From the cell containing the given text, extract its center point as (x, y) coordinate. 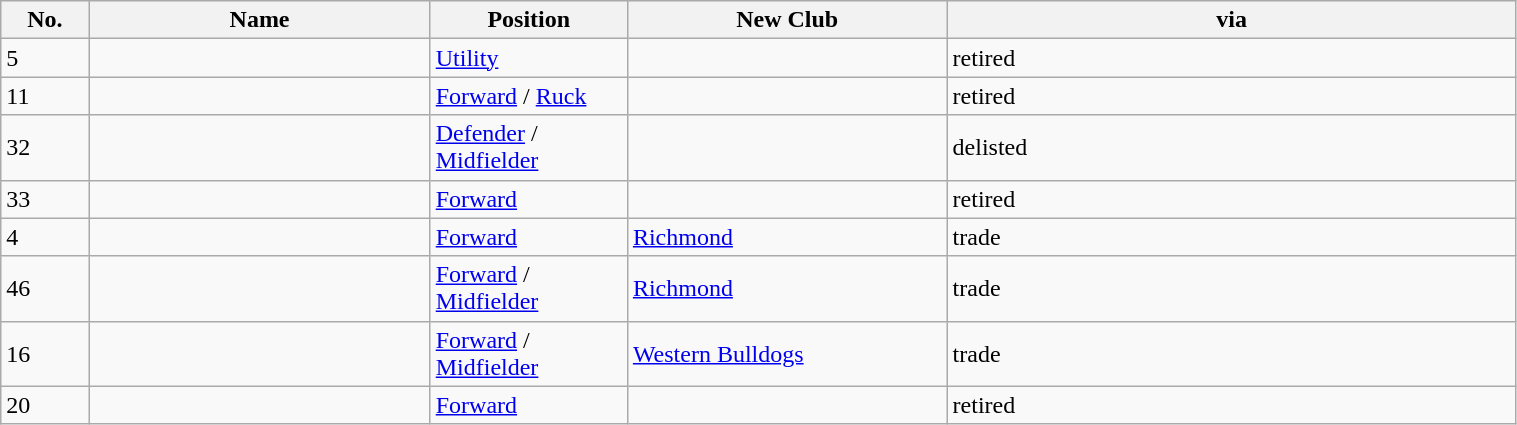
4 (45, 237)
Utility (528, 58)
Defender / Midfielder (528, 148)
11 (45, 96)
16 (45, 354)
via (1232, 20)
5 (45, 58)
Name (260, 20)
Western Bulldogs (787, 354)
46 (45, 288)
New Club (787, 20)
33 (45, 199)
Forward / Ruck (528, 96)
delisted (1232, 148)
20 (45, 405)
32 (45, 148)
No. (45, 20)
Position (528, 20)
